Extract the (X, Y) coordinate from the center of the cell holding the provided text.  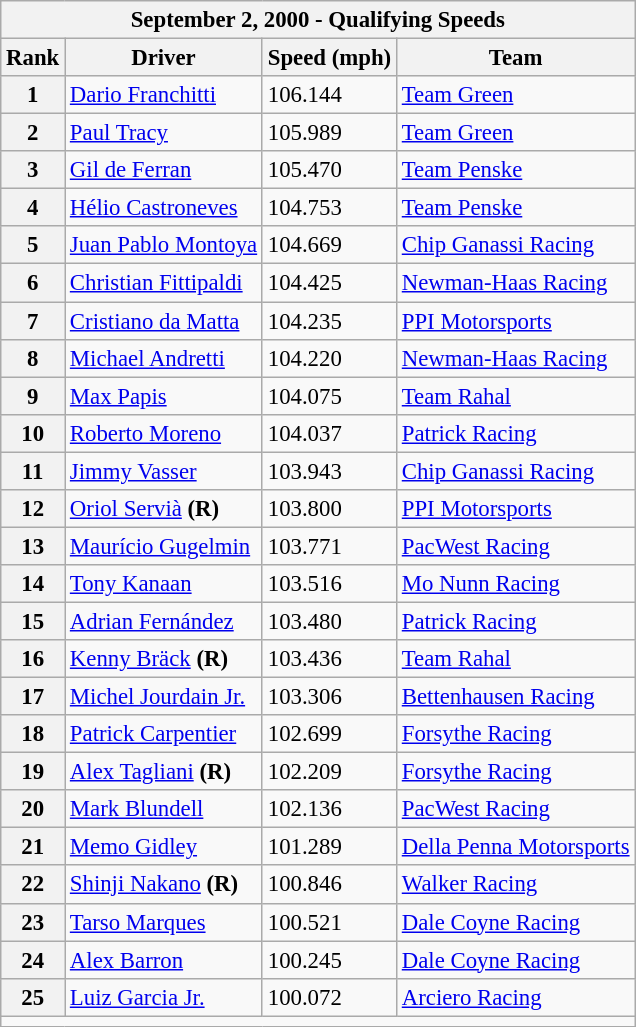
Alex Tagliani (R) (164, 772)
21 (33, 847)
105.470 (329, 170)
104.425 (329, 283)
Hélio Castroneves (164, 208)
4 (33, 208)
Adrian Fernández (164, 621)
Maurício Gugelmin (164, 546)
103.943 (329, 471)
Arciero Racing (515, 997)
23 (33, 922)
14 (33, 584)
Tarso Marques (164, 922)
102.699 (329, 734)
Christian Fittipaldi (164, 283)
22 (33, 885)
Juan Pablo Montoya (164, 245)
104.220 (329, 358)
Michel Jourdain Jr. (164, 697)
1 (33, 95)
Kenny Bräck (R) (164, 659)
102.136 (329, 809)
Max Papis (164, 396)
Luiz Garcia Jr. (164, 997)
Tony Kanaan (164, 584)
Oriol Servià (R) (164, 509)
20 (33, 809)
13 (33, 546)
Paul Tracy (164, 133)
103.800 (329, 509)
6 (33, 283)
8 (33, 358)
101.289 (329, 847)
Walker Racing (515, 885)
103.771 (329, 546)
100.072 (329, 997)
100.245 (329, 960)
Roberto Moreno (164, 433)
103.436 (329, 659)
7 (33, 321)
103.306 (329, 697)
102.209 (329, 772)
Cristiano da Matta (164, 321)
Shinji Nakano (R) (164, 885)
Driver (164, 58)
Team (515, 58)
104.235 (329, 321)
Dario Franchitti (164, 95)
11 (33, 471)
Speed (mph) (329, 58)
9 (33, 396)
104.075 (329, 396)
19 (33, 772)
104.753 (329, 208)
Rank (33, 58)
103.480 (329, 621)
16 (33, 659)
104.037 (329, 433)
24 (33, 960)
5 (33, 245)
104.669 (329, 245)
100.846 (329, 885)
17 (33, 697)
15 (33, 621)
Michael Andretti (164, 358)
Alex Barron (164, 960)
103.516 (329, 584)
Memo Gidley (164, 847)
Mo Nunn Racing (515, 584)
25 (33, 997)
12 (33, 509)
September 2, 2000 - Qualifying Speeds (318, 20)
106.144 (329, 95)
Della Penna Motorsports (515, 847)
18 (33, 734)
Mark Blundell (164, 809)
Gil de Ferran (164, 170)
Patrick Carpentier (164, 734)
100.521 (329, 922)
Bettenhausen Racing (515, 697)
105.989 (329, 133)
3 (33, 170)
2 (33, 133)
Jimmy Vasser (164, 471)
10 (33, 433)
